Determine the [x, y] coordinate at the center of the cell enclosing the given text.  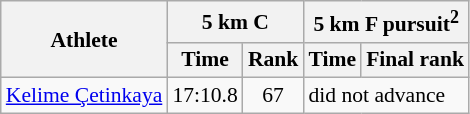
5 km C [235, 22]
Athlete [84, 40]
Final rank [415, 60]
17:10.8 [204, 96]
5 km F pursuit2 [386, 22]
Rank [274, 60]
did not advance [386, 96]
Kelime Çetinkaya [84, 96]
67 [274, 96]
